Detect which cell encompasses the target text, then output its [x, y] center coordinate. 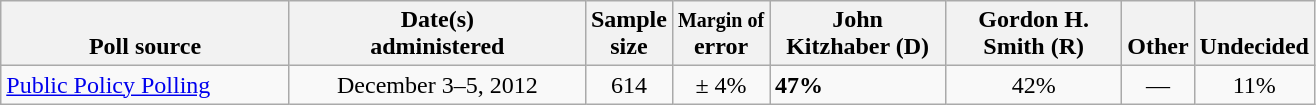
Samplesize [628, 34]
Gordon H.Smith (R) [1034, 34]
614 [628, 85]
JohnKitzhaber (D) [858, 34]
Public Policy Polling [146, 85]
Poll source [146, 34]
42% [1034, 85]
— [1158, 85]
47% [858, 85]
Date(s)administered [437, 34]
11% [1254, 85]
December 3–5, 2012 [437, 85]
Undecided [1254, 34]
Margin oferror [720, 34]
± 4% [720, 85]
Other [1158, 34]
